Return the (x, y) coordinate for the center point of the cell that contains the specified text.  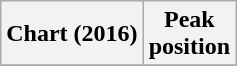
Peak position (189, 34)
Chart (2016) (72, 34)
